Scan for the cell matching the given text and deliver its [X, Y] coordinate at center. 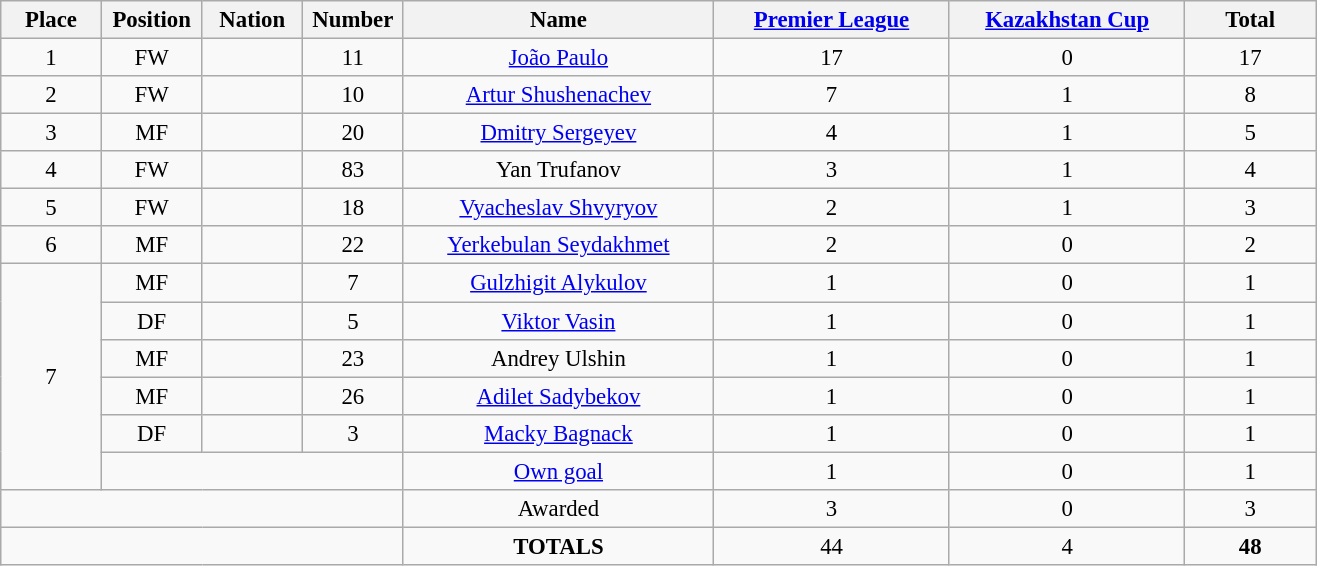
Nation [252, 20]
6 [52, 245]
26 [354, 396]
Yan Trufanov [558, 170]
Position [152, 20]
8 [1250, 95]
Dmitry Sergeyev [558, 133]
Number [354, 20]
Place [52, 20]
João Paulo [558, 58]
Own goal [558, 471]
11 [354, 58]
Viktor Vasin [558, 321]
Gulzhigit Alykulov [558, 283]
83 [354, 170]
TOTALS [558, 546]
44 [832, 546]
Yerkebulan Seydakhmet [558, 245]
Premier League [832, 20]
Artur Shushenachev [558, 95]
20 [354, 133]
23 [354, 358]
Macky Bagnack [558, 433]
Total [1250, 20]
10 [354, 95]
Vyacheslav Shvyryov [558, 208]
Name [558, 20]
Kazakhstan Cup [1067, 20]
18 [354, 208]
Awarded [558, 509]
Adilet Sadybekov [558, 396]
22 [354, 245]
Andrey Ulshin [558, 358]
48 [1250, 546]
